Determine the [X, Y] coordinate at the center of the cell enclosing the given text.  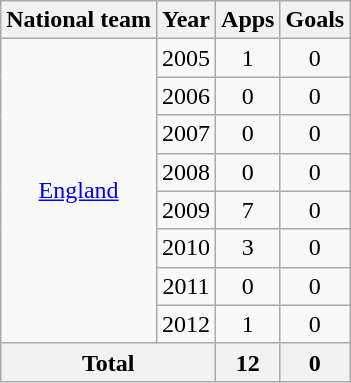
12 [248, 362]
2010 [186, 248]
7 [248, 210]
3 [248, 248]
Total [108, 362]
2006 [186, 96]
National team [79, 20]
2005 [186, 58]
Year [186, 20]
Apps [248, 20]
England [79, 191]
2007 [186, 134]
2009 [186, 210]
2008 [186, 172]
2011 [186, 286]
2012 [186, 324]
Goals [315, 20]
